Output the [X, Y] coordinate of the center of the cell containing the given text.  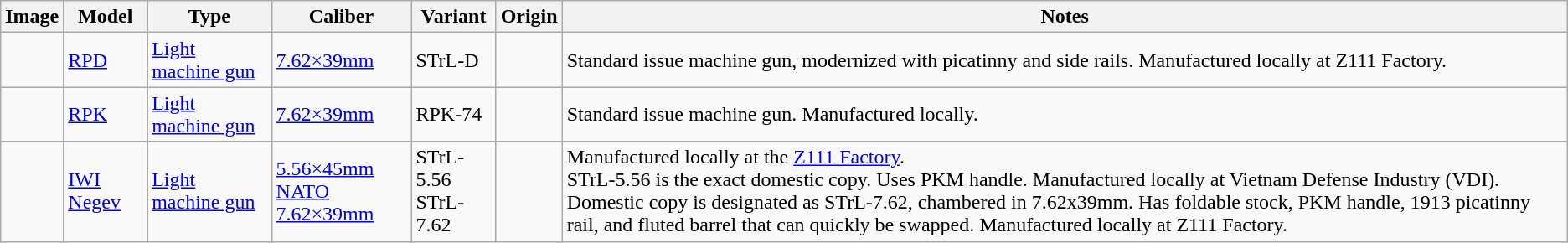
RPD [106, 60]
Type [209, 17]
Standard issue machine gun. Manufactured locally. [1065, 114]
STrL-5.56STrL-7.62 [454, 191]
RPK [106, 114]
5.56×45mm NATO7.62×39mm [342, 191]
Caliber [342, 17]
Variant [454, 17]
Image [32, 17]
STrL-D [454, 60]
Origin [529, 17]
Standard issue machine gun, modernized with picatinny and side rails. Manufactured locally at Z111 Factory. [1065, 60]
RPK-74 [454, 114]
IWI Negev [106, 191]
Model [106, 17]
Notes [1065, 17]
